Search for the cell housing the specified text and yield its [x, y] center coordinate. 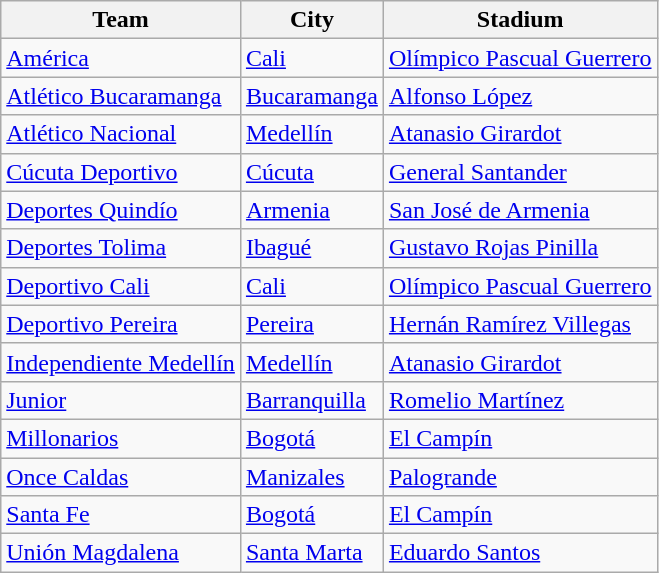
Gustavo Rojas Pinilla [520, 248]
Palogrande [520, 477]
Romelio Martínez [520, 400]
Team [121, 20]
Alfonso López [520, 96]
Atlético Bucaramanga [121, 96]
City [312, 20]
Deportivo Pereira [121, 324]
Hernán Ramírez Villegas [520, 324]
Stadium [520, 20]
Santa Fe [121, 515]
Unión Magdalena [121, 553]
Cúcuta Deportivo [121, 172]
Manizales [312, 477]
Independiente Medellín [121, 362]
Deportivo Cali [121, 286]
Eduardo Santos [520, 553]
Pereira [312, 324]
General Santander [520, 172]
Atlético Nacional [121, 134]
Ibagué [312, 248]
Deportes Quindío [121, 210]
Barranquilla [312, 400]
Millonarios [121, 438]
Once Caldas [121, 477]
América [121, 58]
Bucaramanga [312, 96]
San José de Armenia [520, 210]
Cúcuta [312, 172]
Santa Marta [312, 553]
Deportes Tolima [121, 248]
Armenia [312, 210]
Junior [121, 400]
